Scan for the cell matching the given text and deliver its [X, Y] coordinate at center. 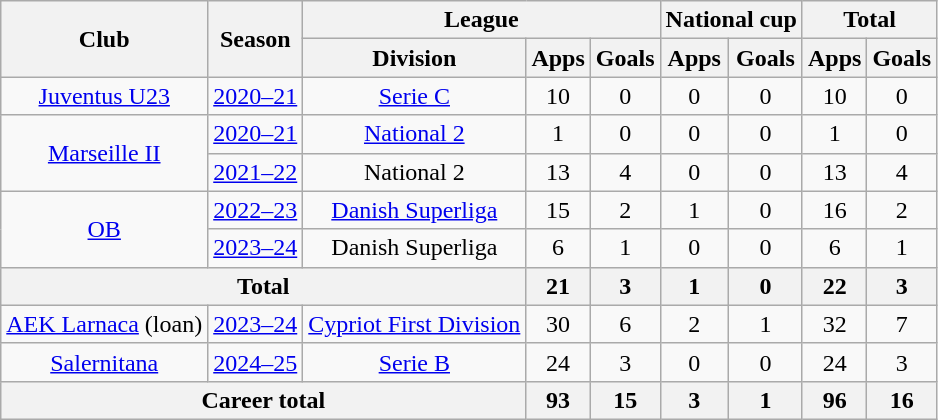
League [482, 20]
2024–25 [256, 362]
Marseille II [104, 153]
Club [104, 39]
Season [256, 39]
96 [834, 400]
93 [558, 400]
7 [902, 324]
Serie B [414, 362]
2022–23 [256, 210]
30 [558, 324]
Cypriot First Division [414, 324]
2021–22 [256, 172]
OB [104, 229]
21 [558, 286]
32 [834, 324]
Career total [264, 400]
Salernitana [104, 362]
National cup [731, 20]
Serie C [414, 96]
AEK Larnaca (loan) [104, 324]
22 [834, 286]
Division [414, 58]
Juventus U23 [104, 96]
